Locate the cell with the specified text and output its [X, Y] center coordinate. 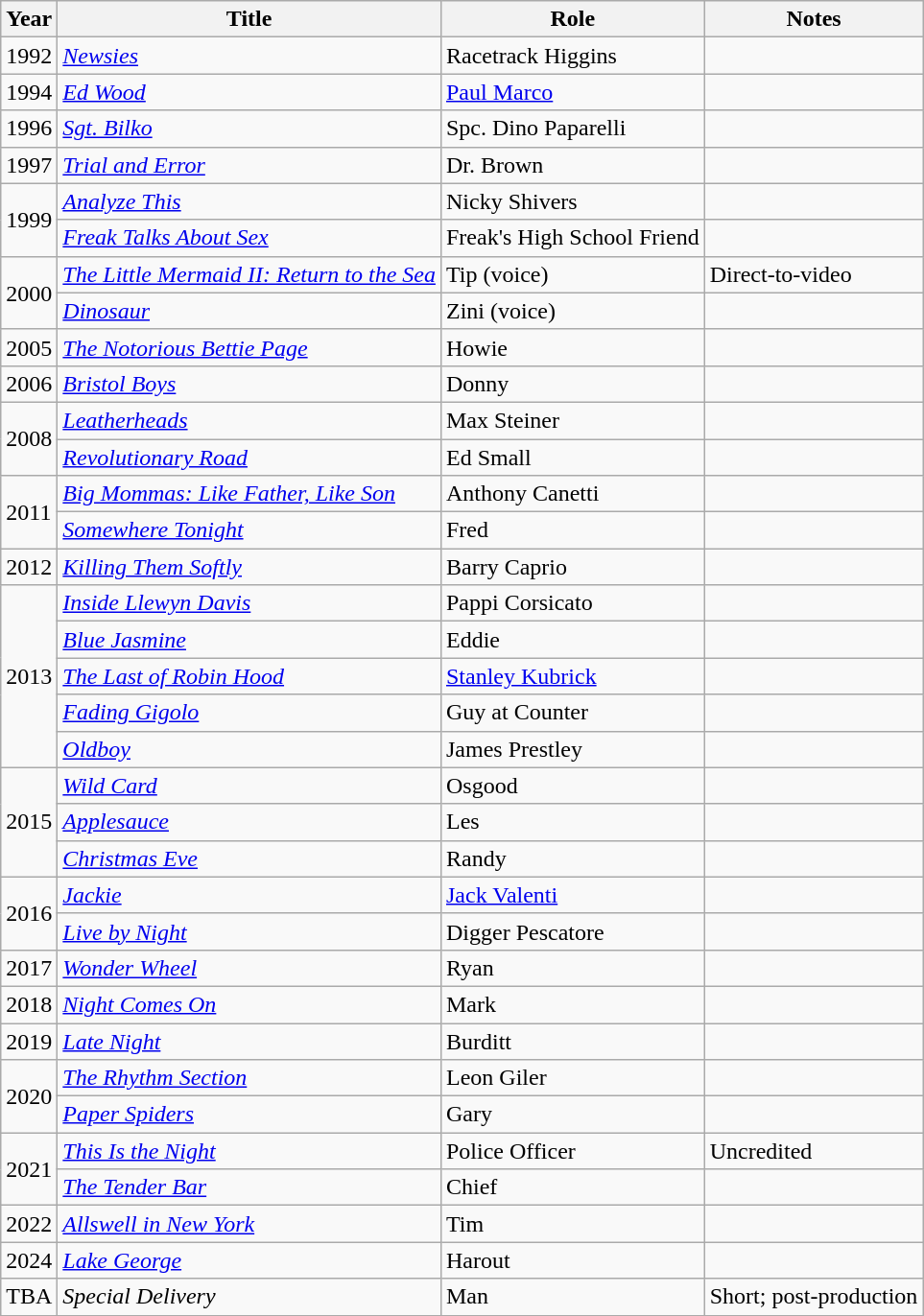
Max Steiner [572, 420]
Somewhere Tonight [249, 530]
Trial and Error [249, 165]
Anthony Canetti [572, 494]
Ed Small [572, 458]
Revolutionary Road [249, 458]
The Little Mermaid II: Return to the Sea [249, 274]
Short; post-production [814, 1297]
Pappi Corsicato [572, 603]
The Notorious Bettie Page [249, 347]
Spc. Dino Paparelli [572, 129]
Chief [572, 1187]
Ryan [572, 968]
James Prestley [572, 749]
2016 [29, 913]
Live by Night [249, 931]
Dinosaur [249, 311]
Big Mommas: Like Father, Like Son [249, 494]
Tim [572, 1224]
Leon Giler [572, 1078]
Sgt. Bilko [249, 129]
Leatherheads [249, 420]
Les [572, 822]
Donny [572, 384]
Killing Them Softly [249, 567]
2012 [29, 567]
Mark [572, 1004]
Wild Card [249, 786]
The Tender Bar [249, 1187]
2005 [29, 347]
2015 [29, 822]
Jackie [249, 895]
This Is the Night [249, 1151]
Freak's High School Friend [572, 238]
Fading Gigolo [249, 713]
The Rhythm Section [249, 1078]
Paper Spiders [249, 1115]
Lake George [249, 1260]
Gary [572, 1115]
Inside Llewyn Davis [249, 603]
2017 [29, 968]
Night Comes On [249, 1004]
Ed Wood [249, 92]
Harout [572, 1260]
Digger Pescatore [572, 931]
1994 [29, 92]
Christmas Eve [249, 858]
1996 [29, 129]
TBA [29, 1297]
Osgood [572, 786]
Bristol Boys [249, 384]
Police Officer [572, 1151]
Stanley Kubrick [572, 676]
2019 [29, 1041]
The Last of Robin Hood [249, 676]
Paul Marco [572, 92]
Eddie [572, 640]
Randy [572, 858]
1992 [29, 56]
Jack Valenti [572, 895]
Analyze This [249, 201]
Oldboy [249, 749]
2008 [29, 438]
2011 [29, 512]
1999 [29, 220]
Wonder Wheel [249, 968]
Fred [572, 530]
2000 [29, 293]
Allswell in New York [249, 1224]
Blue Jasmine [249, 640]
Newsies [249, 56]
Role [572, 19]
Man [572, 1297]
2018 [29, 1004]
Racetrack Higgins [572, 56]
Nicky Shivers [572, 201]
Notes [814, 19]
Title [249, 19]
Uncredited [814, 1151]
2021 [29, 1169]
Guy at Counter [572, 713]
Applesauce [249, 822]
Howie [572, 347]
Burditt [572, 1041]
2006 [29, 384]
2022 [29, 1224]
Direct-to-video [814, 274]
2024 [29, 1260]
Special Delivery [249, 1297]
2020 [29, 1096]
Dr. Brown [572, 165]
Freak Talks About Sex [249, 238]
Year [29, 19]
Tip (voice) [572, 274]
Zini (voice) [572, 311]
Barry Caprio [572, 567]
1997 [29, 165]
Late Night [249, 1041]
2013 [29, 676]
